Find where the given text appears and provide that cell's center as (x, y) coordinate. 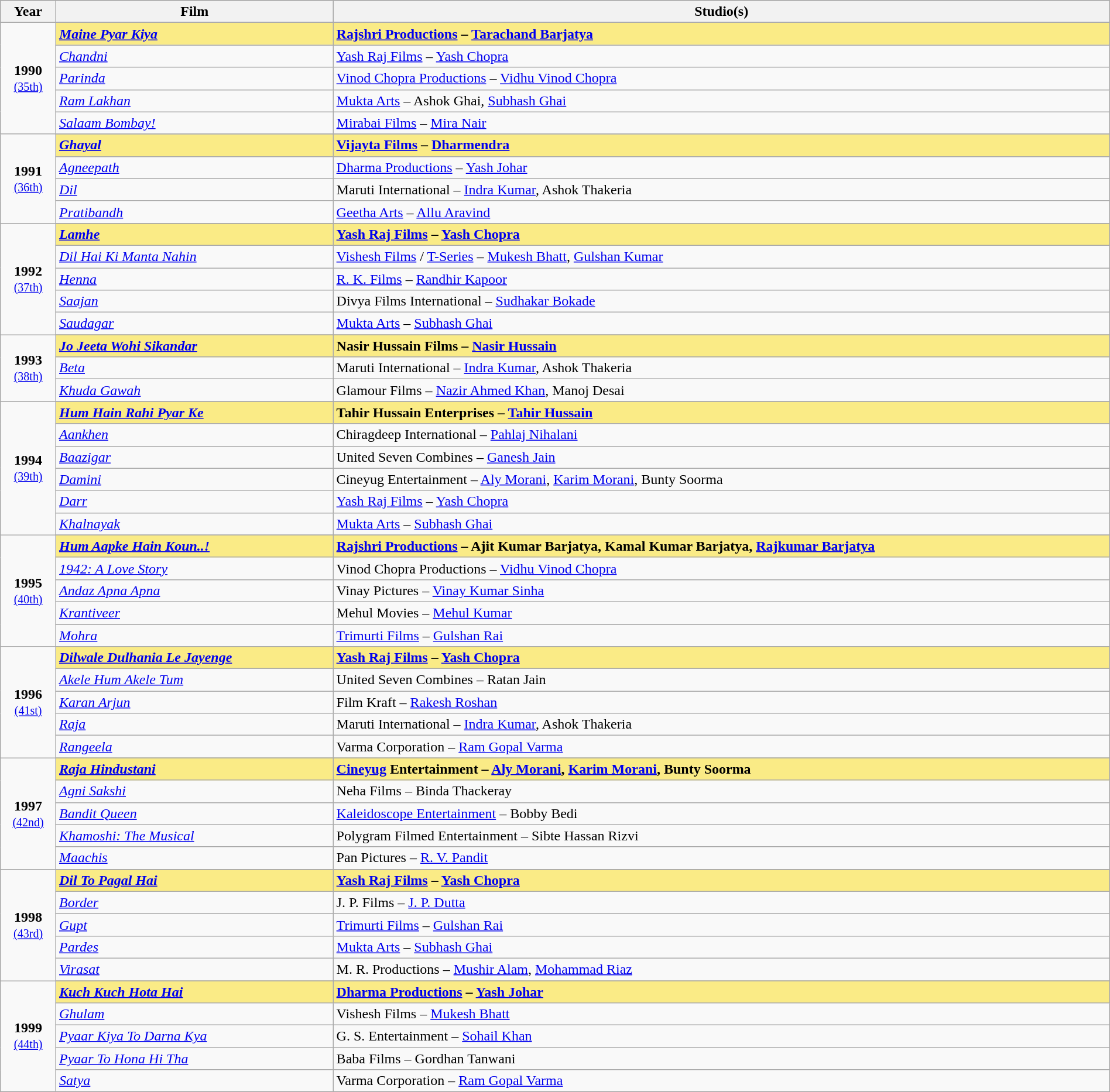
Neha Films – Binda Thackeray (721, 791)
Hum Aapke Hain Koun..! (194, 546)
Henna (194, 279)
G. S. Entertainment – Sohail Khan (721, 1036)
Polygram Filmed Entertainment – Sibte Hassan Rizvi (721, 836)
Rajshri Productions – Ajit Kumar Barjatya, Kamal Kumar Barjatya, Rajkumar Barjatya (721, 546)
1992(37th) (28, 279)
Salaam Bombay! (194, 123)
Vishesh Films / T-Series – Mukesh Bhatt, Gulshan Kumar (721, 256)
Kaleidoscope Entertainment – Bobby Bedi (721, 813)
Pardes (194, 947)
Ghulam (194, 1014)
Darr (194, 502)
Dil To Pagal Hai (194, 880)
Tahir Hussain Enterprises – Tahir Hussain (721, 413)
Nasir Hussain Films – Nasir Hussain (721, 346)
Vinay Pictures – Vinay Kumar Sinha (721, 590)
Satya (194, 1081)
Dil Hai Ki Manta Nahin (194, 256)
Mirabai Films – Mira Nair (721, 123)
Mohra (194, 635)
Damini (194, 479)
Vishesh Films – Mukesh Bhatt (721, 1014)
Maine Pyar Kiya (194, 34)
Mehul Movies – Mehul Kumar (721, 613)
Chandni (194, 56)
Film Kraft – Rakesh Roshan (721, 702)
Chiragdeep International – Pahlaj Nihalani (721, 435)
Saajan (194, 301)
Pan Pictures – R. V. Pandit (721, 858)
Raja Hindustani (194, 769)
Bandit Queen (194, 813)
Agneepath (194, 167)
1994(39th) (28, 468)
1993(38th) (28, 368)
Dilwale Dulhania Le Jayenge (194, 658)
Gupt (194, 925)
Rajshri Productions – Tarachand Barjatya (721, 34)
1995(40th) (28, 590)
Pyaar Kiya To Darna Kya (194, 1036)
Karan Arjun (194, 702)
Mukta Arts – Ashok Ghai, Subhash Ghai (721, 101)
Rangeela (194, 747)
Akele Hum Akele Tum (194, 680)
Krantiveer (194, 613)
United Seven Combines – Ratan Jain (721, 680)
Andaz Apna Apna (194, 590)
Dil (194, 190)
Parinda (194, 78)
Virasat (194, 969)
Jo Jeeta Wohi Sikandar (194, 346)
Khalnayak (194, 524)
M. R. Productions – Mushir Alam, Mohammad Riaz (721, 969)
Beta (194, 368)
1996(41st) (28, 702)
Pratibandh (194, 212)
Saudagar (194, 324)
1990(35th) (28, 78)
United Seven Combines – Ganesh Jain (721, 457)
1997(42nd) (28, 813)
Border (194, 902)
Khamoshi: The Musical (194, 836)
Aankhen (194, 435)
Hum Hain Rahi Pyar Ke (194, 413)
Agni Sakshi (194, 791)
Geetha Arts – Allu Aravind (721, 212)
Divya Films International – Sudhakar Bokade (721, 301)
R. K. Films – Randhir Kapoor (721, 279)
J. P. Films – J. P. Dutta (721, 902)
Pyaar To Hona Hi Tha (194, 1059)
Glamour Films – Nazir Ahmed Khan, Manoj Desai (721, 390)
Raja (194, 724)
Khuda Gawah (194, 390)
1942: A Love Story (194, 568)
1998(43rd) (28, 925)
Vijayta Films – Dharmendra (721, 145)
Baba Films – Gordhan Tanwani (721, 1059)
Studio(s) (721, 12)
Maachis (194, 858)
1999(44th) (28, 1036)
Lamhe (194, 234)
1991(36th) (28, 178)
Baazigar (194, 457)
Ghayal (194, 145)
Year (28, 12)
Kuch Kuch Hota Hai (194, 992)
Film (194, 12)
Ram Lakhan (194, 101)
